Pinpoint the cell where the given text exists, returning its (x, y) midpoint coordinate. 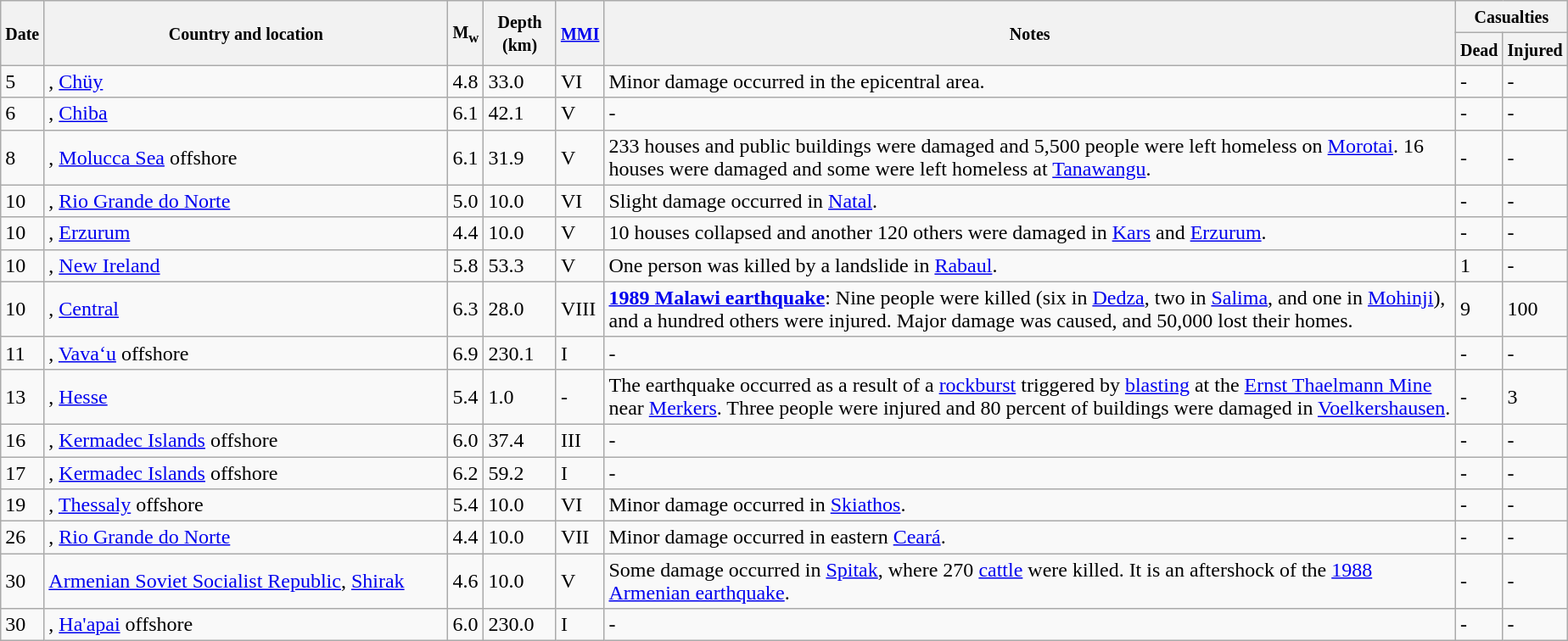
, New Ireland (246, 265)
Mw (466, 33)
, Chüy (246, 81)
Notes (1030, 33)
13 (22, 397)
16 (22, 440)
, Hesse (246, 397)
Injured (1535, 49)
5 (22, 81)
MMI (580, 33)
Minor damage occurred in Skiathos. (1030, 505)
28.0 (520, 309)
Depth (km) (520, 33)
37.4 (520, 440)
230.0 (520, 625)
9 (1479, 309)
Casualties (1511, 17)
3 (1535, 397)
6.2 (466, 472)
26 (22, 538)
VII (580, 538)
Minor damage occurred in the epicentral area. (1030, 81)
, Erzurum (246, 233)
5.0 (466, 201)
4.6 (466, 582)
6.3 (466, 309)
4.8 (466, 81)
53.3 (520, 265)
, Chiba (246, 114)
8 (22, 158)
Dead (1479, 49)
19 (22, 505)
Armenian Soviet Socialist Republic, Shirak (246, 582)
Some damage occurred in Spitak, where 270 cattle were killed. It is an aftershock of the 1988 Armenian earthquake. (1030, 582)
31.9 (520, 158)
, Thessaly offshore (246, 505)
, Central (246, 309)
33.0 (520, 81)
6.9 (466, 353)
59.2 (520, 472)
Date (22, 33)
1 (1479, 265)
100 (1535, 309)
VIII (580, 309)
, Molucca Sea offshore (246, 158)
42.1 (520, 114)
17 (22, 472)
Slight damage occurred in Natal. (1030, 201)
Minor damage occurred in eastern Ceará. (1030, 538)
Country and location (246, 33)
III (580, 440)
6 (22, 114)
, Ha'apai offshore (246, 625)
10 houses collapsed and another 120 others were damaged in Kars and Erzurum. (1030, 233)
1.0 (520, 397)
, Vava‘u offshore (246, 353)
5.8 (466, 265)
One person was killed by a landslide in Rabaul. (1030, 265)
11 (22, 353)
230.1 (520, 353)
